Detect which cell encompasses the target text, then output its [X, Y] center coordinate. 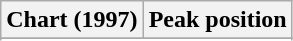
Chart (1997) [72, 20]
Peak position [218, 20]
